Search for the cell housing the specified text and yield its [x, y] center coordinate. 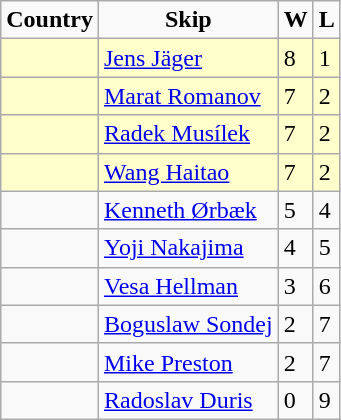
6 [326, 286]
Mike Preston [188, 362]
1 [326, 58]
Skip [188, 20]
Wang Haitao [188, 172]
8 [296, 58]
Boguslaw Sondej [188, 324]
W [296, 20]
Marat Romanov [188, 96]
Country [50, 20]
9 [326, 400]
L [326, 20]
3 [296, 286]
Radoslav Duris [188, 400]
0 [296, 400]
Jens Jäger [188, 58]
Yoji Nakajima [188, 248]
Radek Musílek [188, 134]
Kenneth Ørbæk [188, 210]
Vesa Hellman [188, 286]
